From the cell containing the given text, extract its center point as [x, y] coordinate. 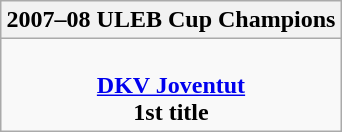
DKV Joventut 1st title [171, 85]
2007–08 ULEB Cup Champions [171, 20]
